Return (X, Y) of the center of cell containing provided text 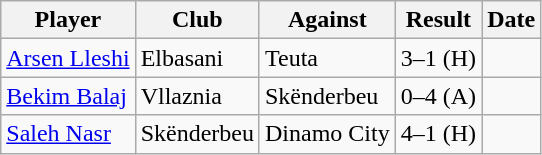
Result (438, 20)
Player (68, 20)
Arsen Lleshi (68, 58)
Teuta (327, 58)
Elbasani (197, 58)
0–4 (A) (438, 96)
Against (327, 20)
Vllaznia (197, 96)
Saleh Nasr (68, 134)
Dinamo City (327, 134)
3–1 (H) (438, 58)
Date (512, 20)
Bekim Balaj (68, 96)
Club (197, 20)
4–1 (H) (438, 134)
